Detect which cell encompasses the target text, then output its (x, y) center coordinate. 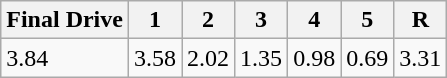
4 (314, 20)
2.02 (208, 58)
1 (154, 20)
1.35 (262, 58)
2 (208, 20)
3.84 (65, 58)
Final Drive (65, 20)
3.31 (420, 58)
3.58 (154, 58)
5 (368, 20)
R (420, 20)
0.98 (314, 58)
0.69 (368, 58)
3 (262, 20)
